Return (x, y) of the center of cell containing provided text 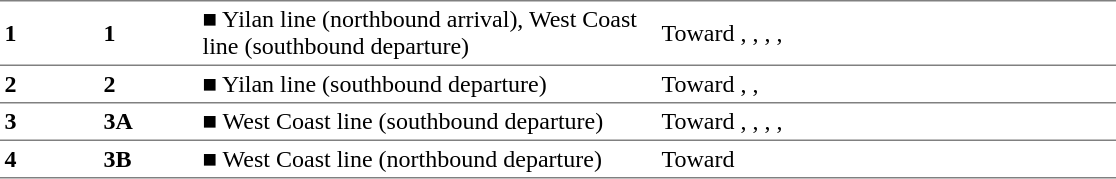
3A (148, 123)
■ West Coast line (northbound departure) (428, 160)
Toward , , (886, 85)
■ Yilan line (southbound departure) (428, 85)
3 (50, 123)
■ West Coast line (southbound departure) (428, 123)
4 (50, 160)
■ Yilan line (northbound arrival), West Coast line (southbound departure) (428, 33)
Toward (886, 160)
3B (148, 160)
